Identify which cell holds the provided text, then report its (x, y) central coordinate. 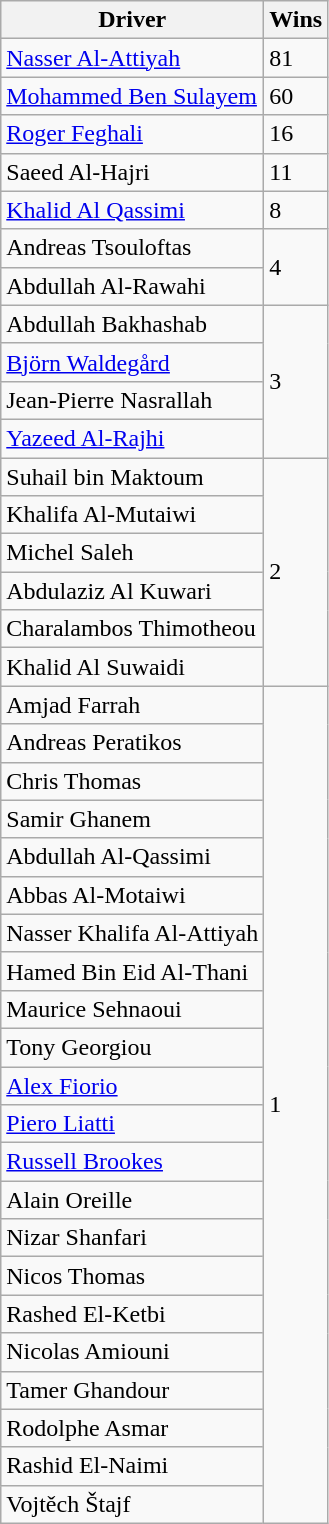
Nasser Khalifa Al-Attiyah (132, 933)
Abdulaziz Al Kuwari (132, 591)
Yazeed Al-Rajhi (132, 438)
Charalambos Thimotheou (132, 629)
Abdullah Bakhashab (132, 324)
Samir Ghanem (132, 819)
Björn Waldegård (132, 362)
1 (296, 1104)
Russell Brookes (132, 1162)
Rodolphe Asmar (132, 1428)
Maurice Sehnaoui (132, 1009)
Rashid El-Naimi (132, 1466)
Chris Thomas (132, 781)
60 (296, 96)
81 (296, 58)
8 (296, 210)
Khalid Al Qassimi (132, 210)
Abdullah Al-Rawahi (132, 286)
Rashed El-Ketbi (132, 1314)
3 (296, 381)
16 (296, 134)
Vojtěch Štajf (132, 1504)
Tamer Ghandour (132, 1390)
Abbas Al-Motaiwi (132, 895)
Piero Liatti (132, 1124)
Jean-Pierre Nasrallah (132, 400)
Amjad Farrah (132, 705)
Khalid Al Suwaidi (132, 667)
Abdullah Al-Qassimi (132, 857)
Wins (296, 20)
Nasser Al-Attiyah (132, 58)
Roger Feghali (132, 134)
Nizar Shanfari (132, 1238)
Nicolas Amiouni (132, 1352)
Driver (132, 20)
Alain Oreille (132, 1200)
Tony Georgiou (132, 1047)
Andreas Tsouloftas (132, 248)
Hamed Bin Eid Al-Thani (132, 971)
11 (296, 172)
Andreas Peratikos (132, 743)
4 (296, 267)
2 (296, 572)
Nicos Thomas (132, 1276)
Suhail bin Maktoum (132, 477)
Khalifa Al-Mutaiwi (132, 515)
Mohammed Ben Sulayem (132, 96)
Alex Fiorio (132, 1085)
Saeed Al-Hajri (132, 172)
Michel Saleh (132, 553)
